Scan for the cell matching the given text and deliver its (x, y) coordinate at center. 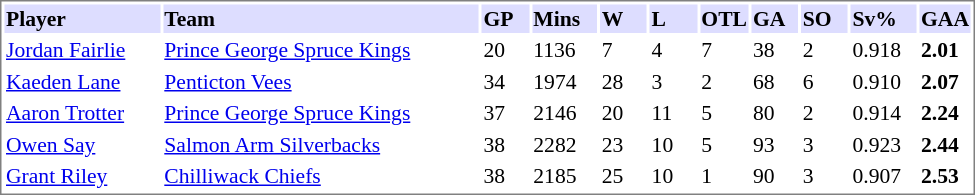
0.910 (884, 82)
W (624, 18)
25 (624, 176)
Salmon Arm Silverbacks (321, 144)
0.907 (884, 176)
34 (506, 82)
Player (82, 18)
Penticton Vees (321, 82)
80 (774, 113)
Mins (565, 18)
2146 (565, 113)
4 (674, 50)
6 (824, 82)
Owen Say (82, 144)
SO (824, 18)
Jordan Fairlie (82, 50)
L (674, 18)
2.07 (946, 82)
90 (774, 176)
1974 (565, 82)
28 (624, 82)
0.918 (884, 50)
2282 (565, 144)
2.44 (946, 144)
2.01 (946, 50)
1 (724, 176)
Kaeden Lane (82, 82)
Grant Riley (82, 176)
Team (321, 18)
Chilliwack Chiefs (321, 176)
GAA (946, 18)
0.914 (884, 113)
23 (624, 144)
2185 (565, 176)
2.24 (946, 113)
93 (774, 144)
Aaron Trotter (82, 113)
GP (506, 18)
11 (674, 113)
2.53 (946, 176)
68 (774, 82)
Sv% (884, 18)
37 (506, 113)
GA (774, 18)
1136 (565, 50)
0.923 (884, 144)
OTL (724, 18)
